Detect which cell encompasses the target text, then output its (X, Y) center coordinate. 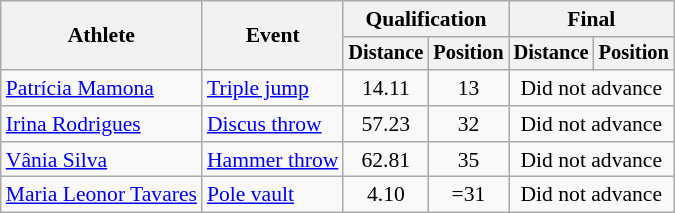
Final (592, 19)
Vânia Silva (102, 160)
Athlete (102, 36)
57.23 (386, 124)
=31 (468, 195)
Irina Rodrigues (102, 124)
62.81 (386, 160)
4.10 (386, 195)
14.11 (386, 88)
Discus throw (272, 124)
Patrícia Mamona (102, 88)
Maria Leonor Tavares (102, 195)
Qualification (426, 19)
Event (272, 36)
Triple jump (272, 88)
13 (468, 88)
35 (468, 160)
32 (468, 124)
Hammer throw (272, 160)
Pole vault (272, 195)
